Detect which cell encompasses the target text, then output its (x, y) center coordinate. 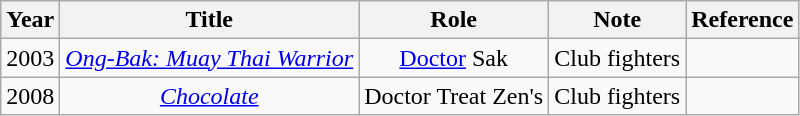
2003 (30, 58)
Note (618, 20)
2008 (30, 96)
Doctor Sak (454, 58)
Chocolate (210, 96)
Role (454, 20)
Ong-Bak: Muay Thai Warrior (210, 58)
Title (210, 20)
Reference (742, 20)
Doctor Treat Zen's (454, 96)
Year (30, 20)
